For the text-containing cell, return its midpoint in (x, y) coordinate format. 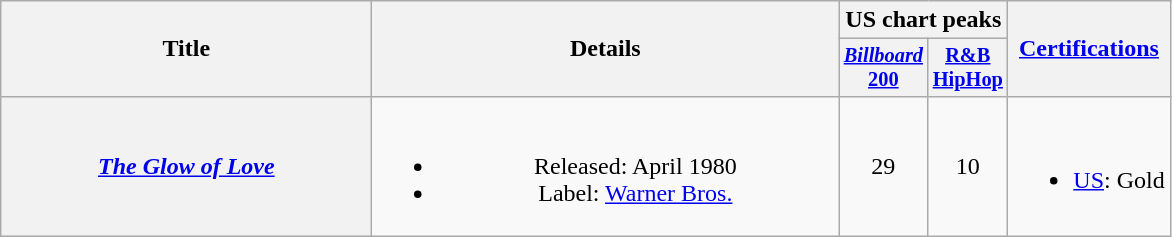
US chart peaks (924, 20)
Title (186, 49)
29 (884, 166)
The Glow of Love (186, 166)
10 (968, 166)
Released: April 1980Label: Warner Bros. (606, 166)
Details (606, 49)
Certifications (1089, 49)
Billboard200 (884, 68)
US: Gold (1089, 166)
R&BHipHop (968, 68)
